Detect which cell encompasses the target text, then output its (X, Y) center coordinate. 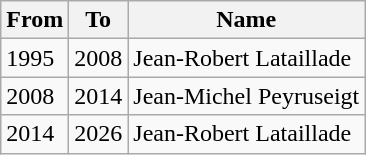
From (35, 20)
2026 (98, 134)
Jean-Michel Peyruseigt (246, 96)
Name (246, 20)
1995 (35, 58)
To (98, 20)
